Return [X, Y] of the center of cell containing provided text 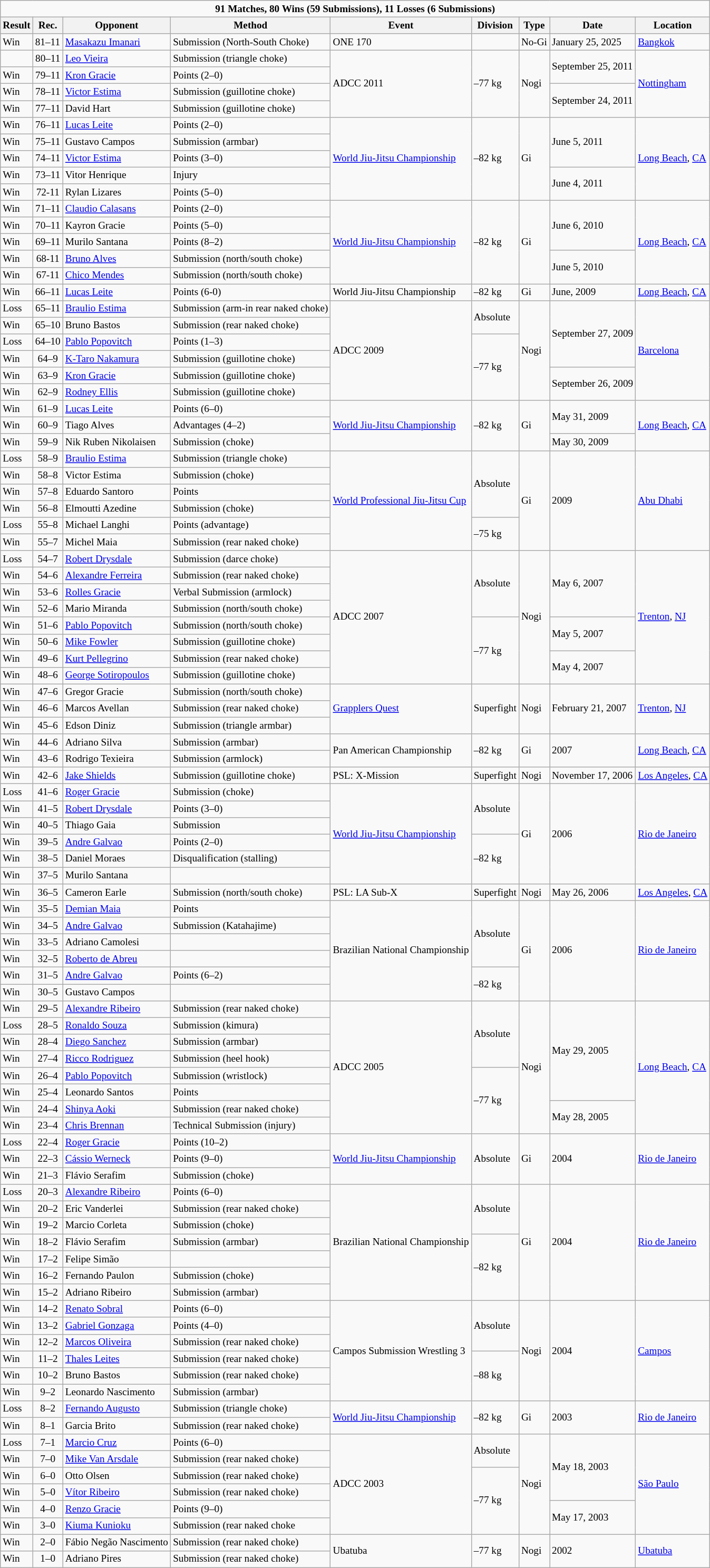
57–8 [47, 492]
38–5 [47, 859]
20–3 [47, 1192]
Elmoutti Azedine [116, 509]
8–1 [47, 1426]
Method [251, 25]
81–11 [47, 42]
Mario Miranda [116, 609]
45–6 [47, 726]
May 26, 2006 [592, 893]
June, 2009 [592, 292]
Renato Sobral [116, 1309]
Technical Submission (injury) [251, 1125]
Mike Van Arsdale [116, 1459]
34–5 [47, 926]
44–6 [47, 742]
33–5 [47, 942]
–88 kg [495, 1375]
Rylan Lizares [116, 192]
55–7 [47, 542]
Grapplers Quest [401, 709]
ADCC 2005 [401, 1067]
Pan American Championship [401, 750]
29–5 [47, 1009]
58–8 [47, 475]
61–9 [47, 409]
Eric Vanderlei [116, 1209]
32–5 [47, 959]
15–2 [47, 1292]
ADCC 2003 [401, 1484]
Submission (North-South Choke) [251, 42]
May 18, 2003 [592, 1468]
May 30, 2009 [592, 442]
6–0 [47, 1476]
Verbal Submission (armlock) [251, 592]
64–10 [47, 342]
20–2 [47, 1209]
Thiago Gaia [116, 826]
8–2 [47, 1409]
Bruno Alves [116, 259]
22–4 [47, 1142]
May 31, 2009 [592, 417]
Points (10–2) [251, 1142]
Michael Langhi [116, 525]
January 25, 2025 [592, 42]
Otto Olsen [116, 1476]
Nik Ruben Nikolaisen [116, 442]
4–0 [47, 1509]
Mike Fowler [116, 642]
May 17, 2003 [592, 1517]
65–10 [47, 326]
Submission (darce choke) [251, 559]
76–11 [47, 125]
16–2 [47, 1276]
Kayron Gracie [116, 226]
Cássio Werneck [116, 1159]
11–2 [47, 1359]
Points (advantage) [251, 525]
–75 kg [495, 533]
69–11 [47, 242]
Gabriel Gonzaga [116, 1326]
Type [534, 25]
67-11 [47, 276]
24–4 [47, 1109]
59–9 [47, 442]
21–3 [47, 1175]
Demian Maia [116, 909]
22–3 [47, 1159]
62–9 [47, 392]
ONE 170 [401, 42]
Event [401, 25]
Eduardo Santoro [116, 492]
São Paulo [673, 1484]
Daniel Moraes [116, 859]
Rodrigo Texieira [116, 759]
Rec. [47, 25]
Points (6-0) [251, 292]
Submission [251, 826]
September 26, 2009 [592, 384]
Kiuma Kunioku [116, 1526]
May 4, 2007 [592, 667]
ADCC 2007 [401, 618]
Jake Shields [116, 776]
September 27, 2009 [592, 334]
September 25, 2011 [592, 66]
54–7 [47, 559]
Diego Sanchez [116, 1042]
41–6 [47, 792]
Marcio Corleta [116, 1226]
Points (8–2) [251, 242]
60–9 [47, 426]
Abu Dhabi [673, 501]
Submission (armlock) [251, 759]
Thales Leites [116, 1359]
74–11 [47, 159]
Cameron Earle [116, 893]
17–2 [47, 1259]
No-Gi [534, 42]
9–2 [47, 1393]
Barcelona [673, 350]
May 5, 2007 [592, 633]
Result [17, 25]
28–4 [47, 1042]
Points (1–3) [251, 342]
Advantages (4–2) [251, 426]
1–0 [47, 1559]
Submission (triangle armbar) [251, 726]
42–6 [47, 776]
ADCC 2011 [401, 83]
Adriano Silva [116, 742]
2002 [592, 1550]
Date [592, 25]
Bangkok [673, 42]
PSL: X-Mission [401, 776]
39–5 [47, 842]
50–6 [47, 642]
Division [495, 25]
28–5 [47, 1026]
80–11 [47, 58]
30–5 [47, 992]
14–2 [47, 1309]
71–11 [47, 209]
Location [673, 25]
5–0 [47, 1493]
40–5 [47, 826]
37–5 [47, 876]
63–9 [47, 376]
Marcos Avellan [116, 709]
Points (4–0) [251, 1326]
23–4 [47, 1125]
Leonardo Santos [116, 1092]
Tiago Alves [116, 426]
2009 [592, 501]
Fábio Negão Nascimento [116, 1542]
77–11 [47, 109]
56–8 [47, 509]
Renzo Gracie [116, 1509]
Campos Submission Wrestling 3 [401, 1351]
12–2 [47, 1342]
Alexandre Ferreira [116, 575]
Roberto de Abreu [116, 959]
35–5 [47, 909]
7–1 [47, 1443]
91 Matches, 80 Wins (59 Submissions), 11 Losses (6 Submissions) [355, 9]
26–4 [47, 1076]
Chico Mendes [116, 276]
43–6 [47, 759]
June 5, 2010 [592, 267]
Gregor Gracie [116, 692]
7–0 [47, 1459]
13–2 [47, 1326]
78–11 [47, 92]
Rolles Gracie [116, 592]
25–4 [47, 1092]
72-11 [47, 192]
George Sotiropoulos [116, 675]
2003 [592, 1417]
Submission (wristlock) [251, 1076]
Submission (Katahajime) [251, 926]
World Professional Jiu-Jitsu Cup [401, 501]
31–5 [47, 976]
52–6 [47, 609]
June 5, 2011 [592, 142]
PSL: LA Sub-X [401, 893]
November 17, 2006 [592, 776]
55–8 [47, 525]
Felipe Simão [116, 1259]
49–6 [47, 659]
Garcia Brito [116, 1426]
10–2 [47, 1376]
Adriano Camolesi [116, 942]
May 6, 2007 [592, 584]
Chris Brennan [116, 1125]
May 28, 2005 [592, 1117]
2–0 [47, 1542]
18–2 [47, 1242]
May 29, 2005 [592, 1051]
68-11 [47, 259]
47–6 [47, 692]
51–6 [47, 625]
58–9 [47, 459]
Rodney Ellis [116, 392]
73–11 [47, 175]
65–11 [47, 309]
September 24, 2011 [592, 100]
Submission (kimura) [251, 1026]
Submission (rear naked choke [251, 1526]
Submission (heel hook) [251, 1059]
Ricco Rodriguez [116, 1059]
27–4 [47, 1059]
Vítor Ribeiro [116, 1493]
3–0 [47, 1526]
Disqualification (stalling) [251, 859]
June 6, 2010 [592, 226]
36–5 [47, 893]
Submission (arm-in rear naked choke) [251, 309]
February 21, 2007 [592, 709]
Nottingham [673, 83]
79–11 [47, 75]
Leonardo Nascimento [116, 1393]
Adriano Pires [116, 1559]
Fernando Paulon [116, 1276]
46–6 [47, 709]
Michel Maia [116, 542]
Campos [673, 1351]
June 4, 2011 [592, 183]
Points (6–2) [251, 976]
Leo Vieira [116, 58]
Edson Diniz [116, 726]
Fernando Augusto [116, 1409]
Ronaldo Souza [116, 1026]
Marcio Cruz [116, 1443]
48–6 [47, 675]
41–5 [47, 809]
2007 [592, 750]
Kurt Pellegrino [116, 659]
Masakazu Imanari [116, 42]
Adriano Ribeiro [116, 1292]
66–11 [47, 292]
19–2 [47, 1226]
ADCC 2009 [401, 350]
70–11 [47, 226]
64–9 [47, 359]
Vitor Henrique [116, 175]
54–6 [47, 575]
Opponent [116, 25]
75–11 [47, 142]
K-Taro Nakamura [116, 359]
David Hart [116, 109]
53–6 [47, 592]
Marcos Oliveira [116, 1342]
Injury [251, 175]
Claudio Calasans [116, 209]
Shinya Aoki [116, 1109]
